Return (x, y) of the center of cell containing provided text 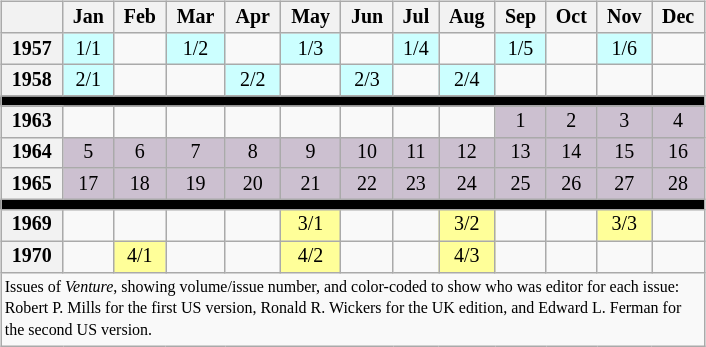
1963 (32, 122)
7 (196, 152)
2 (572, 122)
4/1 (140, 256)
3/3 (624, 224)
Oct (572, 18)
8 (252, 152)
1964 (32, 152)
12 (467, 152)
25 (520, 184)
2/3 (367, 80)
Apr (252, 18)
1957 (32, 48)
4/2 (310, 256)
26 (572, 184)
1/6 (624, 48)
1 (520, 122)
3 (624, 122)
24 (467, 184)
Feb (140, 18)
22 (367, 184)
1/1 (88, 48)
10 (367, 152)
28 (678, 184)
13 (520, 152)
6 (140, 152)
19 (196, 184)
16 (678, 152)
1965 (32, 184)
4/3 (467, 256)
Mar (196, 18)
4 (678, 122)
21 (310, 184)
5 (88, 152)
2/1 (88, 80)
May (310, 18)
23 (416, 184)
3/2 (467, 224)
1/3 (310, 48)
Nov (624, 18)
27 (624, 184)
Aug (467, 18)
14 (572, 152)
20 (252, 184)
11 (416, 152)
17 (88, 184)
Sep (520, 18)
1/2 (196, 48)
Jan (88, 18)
9 (310, 152)
15 (624, 152)
3/1 (310, 224)
1958 (32, 80)
Jun (367, 18)
2/2 (252, 80)
Dec (678, 18)
1/5 (520, 48)
Jul (416, 18)
18 (140, 184)
1969 (32, 224)
2/4 (467, 80)
1970 (32, 256)
1/4 (416, 48)
